Pinpoint the cell where the given text exists, returning its (x, y) midpoint coordinate. 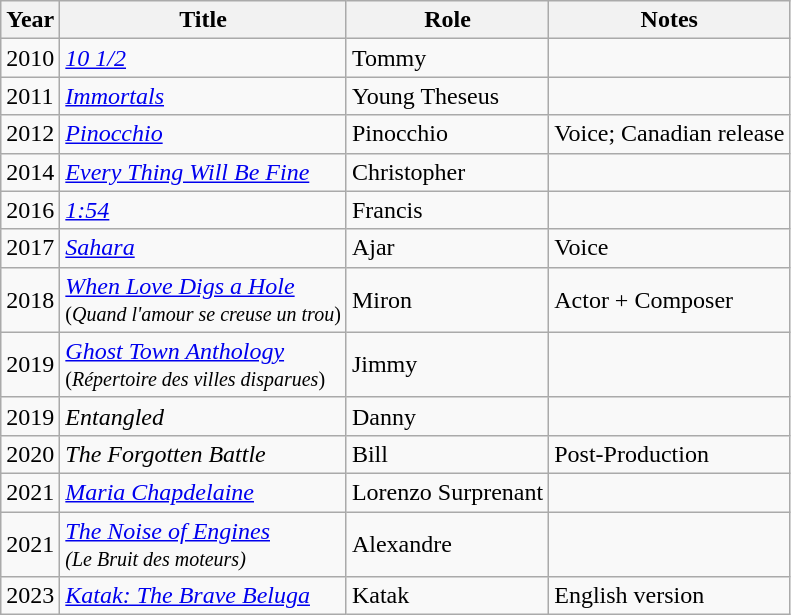
2010 (30, 58)
Christopher (447, 172)
Role (447, 20)
Bill (447, 454)
2011 (30, 96)
Post-Production (670, 454)
1:54 (204, 210)
Miron (447, 300)
The Noise of Engines(Le Bruit des moteurs) (204, 544)
Lorenzo Surprenant (447, 492)
Notes (670, 20)
Katak: The Brave Beluga (204, 596)
Danny (447, 416)
2018 (30, 300)
2020 (30, 454)
The Forgotten Battle (204, 454)
2016 (30, 210)
2012 (30, 134)
Entangled (204, 416)
Actor + Composer (670, 300)
Ajar (447, 248)
Alexandre (447, 544)
Ghost Town Anthology(Répertoire des villes disparues) (204, 364)
Jimmy (447, 364)
Immortals (204, 96)
Voice (670, 248)
When Love Digs a Hole(Quand l'amour se creuse un trou) (204, 300)
2014 (30, 172)
2023 (30, 596)
Sahara (204, 248)
Year (30, 20)
Voice; Canadian release (670, 134)
Maria Chapdelaine (204, 492)
Every Thing Will Be Fine (204, 172)
Tommy (447, 58)
Francis (447, 210)
10 1/2 (204, 58)
Young Theseus (447, 96)
2017 (30, 248)
English version (670, 596)
Title (204, 20)
Katak (447, 596)
